Output the (x, y) coordinate of the center of the cell containing the given text.  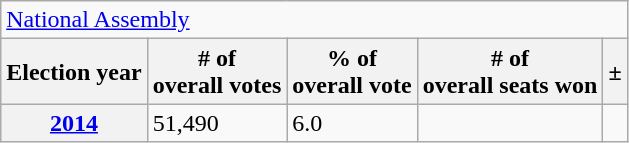
Election year (74, 72)
2014 (74, 123)
# ofoverall votes (217, 72)
% ofoverall vote (352, 72)
# ofoverall seats won (510, 72)
National Assembly (314, 20)
51,490 (217, 123)
± (615, 72)
6.0 (352, 123)
